Determine the (X, Y) coordinate at the center of the cell enclosing the given text.  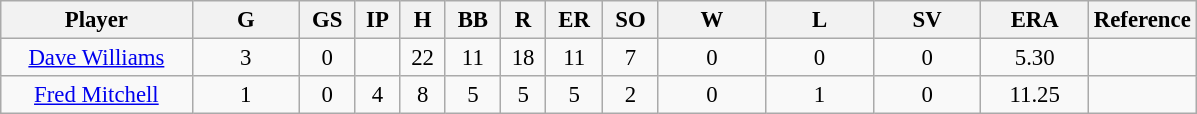
Fred Mitchell (96, 95)
3 (246, 58)
L (820, 20)
5.30 (1035, 58)
22 (422, 58)
2 (630, 95)
SV (927, 20)
H (422, 20)
11.25 (1035, 95)
7 (630, 58)
W (712, 20)
Player (96, 20)
Reference (1142, 20)
SO (630, 20)
4 (378, 95)
18 (524, 58)
Dave Williams (96, 58)
BB (472, 20)
GS (328, 20)
8 (422, 95)
ER (574, 20)
R (524, 20)
ERA (1035, 20)
IP (378, 20)
G (246, 20)
